Determine the [X, Y] coordinate at the center of the cell enclosing the given text.  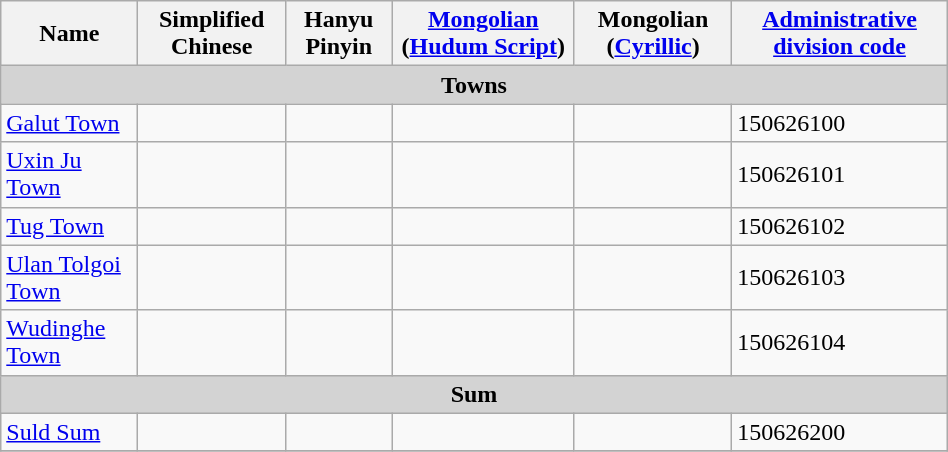
150626100 [840, 123]
Uxin Ju Town [70, 174]
Suld Sum [70, 432]
Ulan Tolgoi Town [70, 278]
Wudinghe Town [70, 342]
Simplified Chinese [212, 34]
Sum [474, 394]
150626104 [840, 342]
Name [70, 34]
150626103 [840, 278]
Galut Town [70, 123]
Tug Town [70, 226]
Towns [474, 85]
150626101 [840, 174]
150626200 [840, 432]
Administrative division code [840, 34]
Mongolian (Hudum Script) [483, 34]
150626102 [840, 226]
Hanyu Pinyin [339, 34]
Mongolian (Cyrillic) [652, 34]
